For the text-containing cell, return its midpoint in (X, Y) coordinate format. 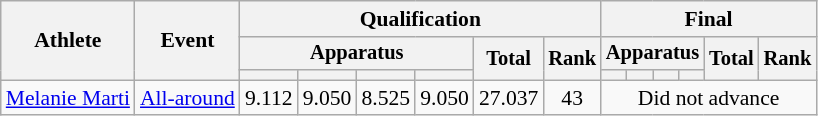
27.037 (508, 98)
8.525 (386, 98)
Melanie Marti (68, 98)
Did not advance (708, 98)
Qualification (420, 19)
All-around (188, 98)
Athlete (68, 40)
43 (572, 98)
Event (188, 40)
9.112 (269, 98)
Final (708, 19)
